For the text-containing cell, return its midpoint in [X, Y] coordinate format. 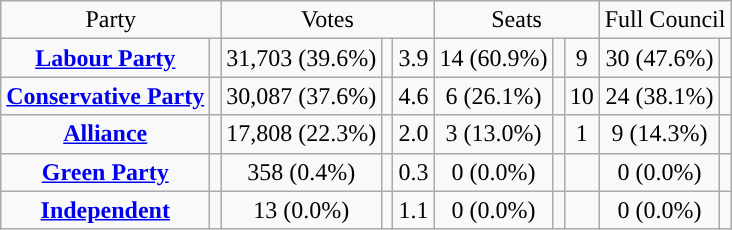
6 (26.1%) [494, 96]
2.0 [414, 134]
Green Party [106, 172]
30,087 (37.6%) [302, 96]
Party [111, 20]
Alliance [106, 134]
24 (38.1%) [660, 96]
9 (14.3%) [660, 134]
Conservative Party [106, 96]
Seats [516, 20]
0.3 [414, 172]
Full Council [665, 20]
17,808 (22.3%) [302, 134]
3.9 [414, 58]
Votes [328, 20]
13 (0.0%) [302, 210]
Labour Party [106, 58]
358 (0.4%) [302, 172]
31,703 (39.6%) [302, 58]
3 (13.0%) [494, 134]
1.1 [414, 210]
4.6 [414, 96]
9 [582, 58]
10 [582, 96]
14 (60.9%) [494, 58]
Independent [106, 210]
30 (47.6%) [660, 58]
1 [582, 134]
